Detect which cell encompasses the target text, then output its (x, y) center coordinate. 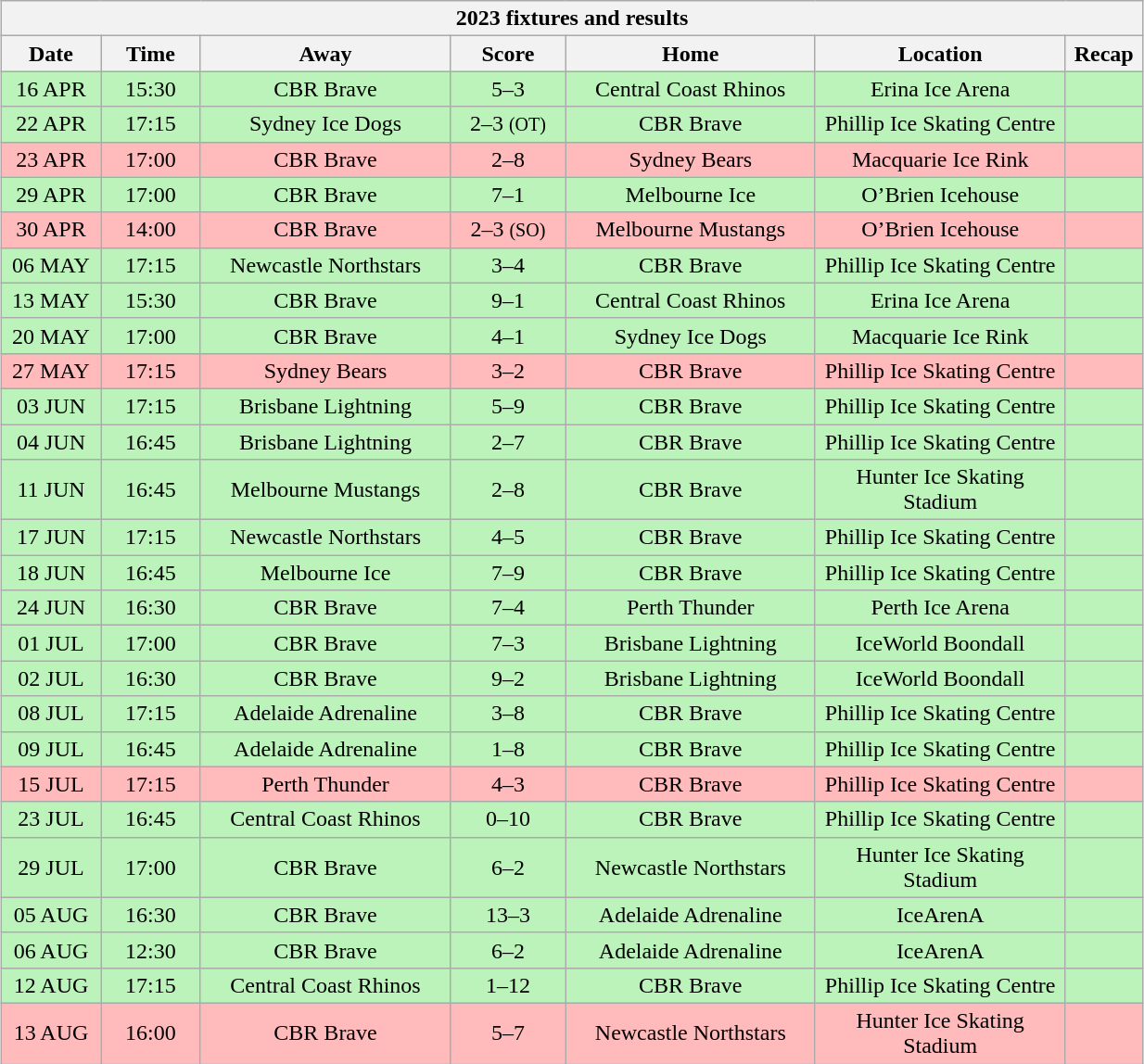
3–2 (508, 371)
5–9 (508, 406)
Home (690, 54)
02 JUL (52, 678)
2023 fixtures and results (573, 19)
Perth Ice Arena (940, 608)
7–4 (508, 608)
4–1 (508, 336)
27 MAY (52, 371)
3–8 (508, 714)
3–4 (508, 265)
7–9 (508, 573)
5–3 (508, 89)
1–8 (508, 749)
09 JUL (52, 749)
06 MAY (52, 265)
14:00 (150, 230)
2–7 (508, 442)
01 JUL (52, 643)
24 JUN (52, 608)
1–12 (508, 985)
Time (150, 54)
Location (940, 54)
17 JUN (52, 538)
11 JUN (52, 489)
12 AUG (52, 985)
16 APR (52, 89)
18 JUN (52, 573)
Recap (1104, 54)
2–3 (SO) (508, 230)
5–7 (508, 1032)
9–1 (508, 300)
0–10 (508, 819)
9–2 (508, 678)
30 APR (52, 230)
29 JUL (52, 868)
15 JUL (52, 784)
06 AUG (52, 950)
13 MAY (52, 300)
Away (324, 54)
12:30 (150, 950)
05 AUG (52, 915)
2–3 (OT) (508, 124)
22 APR (52, 124)
13–3 (508, 915)
23 JUL (52, 819)
29 APR (52, 195)
20 MAY (52, 336)
7–1 (508, 195)
08 JUL (52, 714)
7–3 (508, 643)
Date (52, 54)
03 JUN (52, 406)
4–3 (508, 784)
Score (508, 54)
23 APR (52, 159)
16:00 (150, 1032)
04 JUN (52, 442)
4–5 (508, 538)
13 AUG (52, 1032)
